Determine the (X, Y) coordinate at the center of the cell enclosing the given text.  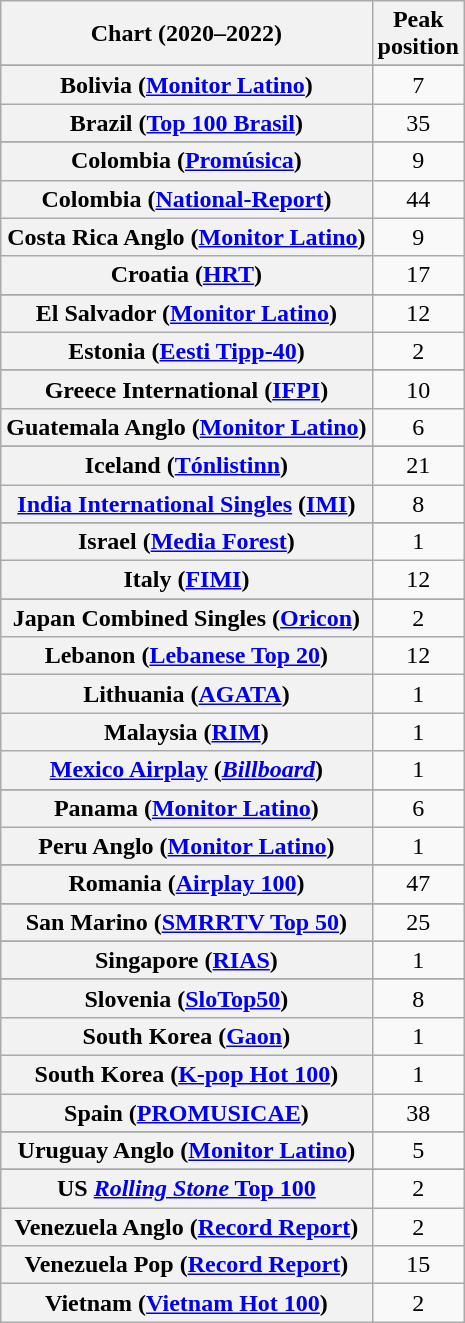
Lebanon (Lebanese Top 20) (186, 656)
Lithuania (AGATA) (186, 694)
Romania (Airplay 100) (186, 884)
Malaysia (RIM) (186, 732)
5 (418, 1151)
El Salvador (Monitor Latino) (186, 313)
San Marino (SMRRTV Top 50) (186, 922)
21 (418, 465)
South Korea (K-pop Hot 100) (186, 1074)
US Rolling Stone Top 100 (186, 1189)
25 (418, 922)
Venezuela Pop (Record Report) (186, 1265)
44 (418, 199)
15 (418, 1265)
Vietnam (Vietnam Hot 100) (186, 1303)
Costa Rica Anglo (Monitor Latino) (186, 237)
Slovenia (SloTop50) (186, 998)
Colombia (National-Report) (186, 199)
Greece International (IFPI) (186, 389)
Chart (2020–2022) (186, 34)
Uruguay Anglo (Monitor Latino) (186, 1151)
Israel (Media Forest) (186, 542)
10 (418, 389)
Colombia (Promúsica) (186, 161)
Iceland (Tónlistinn) (186, 465)
Croatia (HRT) (186, 275)
Singapore (RIAS) (186, 960)
Estonia (Eesti Tipp-40) (186, 351)
Spain (PROMUSICAE) (186, 1113)
35 (418, 123)
17 (418, 275)
Panama (Monitor Latino) (186, 808)
Japan Combined Singles (Oricon) (186, 618)
Venezuela Anglo (Record Report) (186, 1227)
Mexico Airplay (Billboard) (186, 770)
Brazil (Top 100 Brasil) (186, 123)
South Korea (Gaon) (186, 1036)
India International Singles (IMI) (186, 503)
Peru Anglo (Monitor Latino) (186, 846)
7 (418, 85)
Bolivia (Monitor Latino) (186, 85)
38 (418, 1113)
Italy (FIMI) (186, 580)
Peakposition (418, 34)
Guatemala Anglo (Monitor Latino) (186, 427)
47 (418, 884)
